Pinpoint the cell where the given text exists, returning its [X, Y] midpoint coordinate. 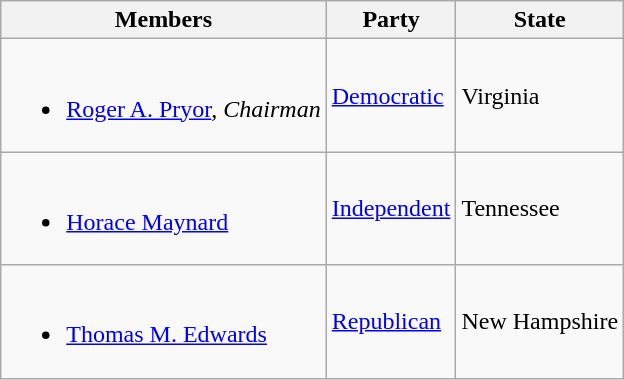
Virginia [540, 96]
Horace Maynard [164, 208]
Tennessee [540, 208]
Republican [391, 322]
Thomas M. Edwards [164, 322]
New Hampshire [540, 322]
Roger A. Pryor, Chairman [164, 96]
Party [391, 20]
State [540, 20]
Members [164, 20]
Independent [391, 208]
Democratic [391, 96]
